Output the [X, Y] coordinate of the center of the cell containing the given text.  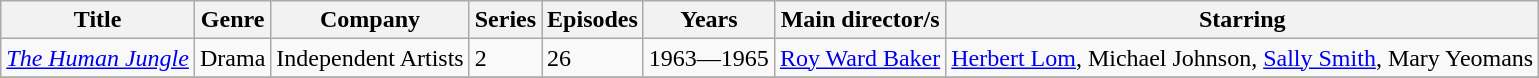
Title [98, 20]
1963—1965 [708, 58]
Roy Ward Baker [860, 58]
Episodes [593, 20]
2 [505, 58]
Herbert Lom, Michael Johnson, Sally Smith, Mary Yeomans [1242, 58]
Company [370, 20]
Series [505, 20]
Drama [232, 58]
The Human Jungle [98, 58]
Main director/s [860, 20]
Years [708, 20]
Starring [1242, 20]
26 [593, 58]
Independent Artists [370, 58]
Genre [232, 20]
